Pinpoint the cell where the given text exists, returning its [x, y] midpoint coordinate. 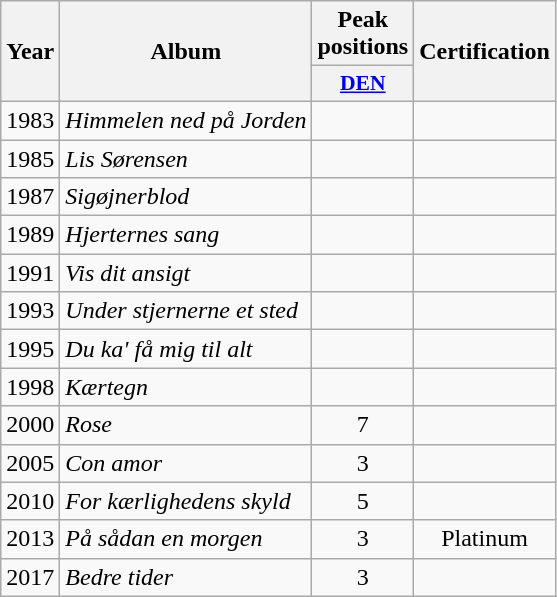
Vis dit ansigt [186, 273]
Peak positions [363, 34]
Rose [186, 425]
1993 [30, 311]
Album [186, 52]
2017 [30, 577]
1991 [30, 273]
DEN [363, 84]
1989 [30, 235]
Con amor [186, 463]
2013 [30, 539]
Lis Sørensen [186, 159]
For kærlighedens skyld [186, 501]
2010 [30, 501]
2000 [30, 425]
Year [30, 52]
Certification [485, 52]
Sigøjnerblod [186, 197]
På sådan en morgen [186, 539]
Under stjernerne et sted [186, 311]
2005 [30, 463]
1987 [30, 197]
Bedre tider [186, 577]
Hjerternes sang [186, 235]
Himmelen ned på Jorden [186, 120]
5 [363, 501]
7 [363, 425]
1998 [30, 387]
1985 [30, 159]
Kærtegn [186, 387]
Platinum [485, 539]
1983 [30, 120]
Du ka' få mig til alt [186, 349]
1995 [30, 349]
